Scan for the cell matching the given text and deliver its (x, y) coordinate at center. 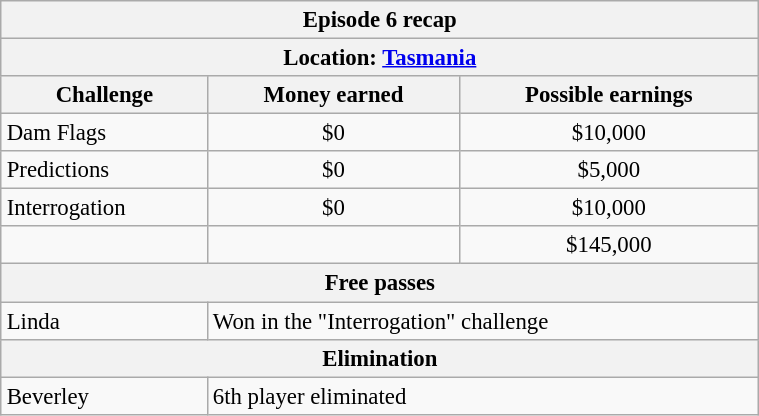
Won in the "Interrogation" challenge (482, 321)
Elimination (380, 358)
Money earned (333, 95)
Dam Flags (104, 133)
Beverley (104, 396)
Interrogation (104, 208)
Location: Tasmania (380, 57)
Predictions (104, 170)
Episode 6 recap (380, 20)
Challenge (104, 95)
6th player eliminated (482, 396)
$145,000 (608, 245)
Free passes (380, 283)
$5,000 (608, 170)
Possible earnings (608, 95)
Linda (104, 321)
